Capture the cell that displays the provided text and extract its (x, y) central coordinate. 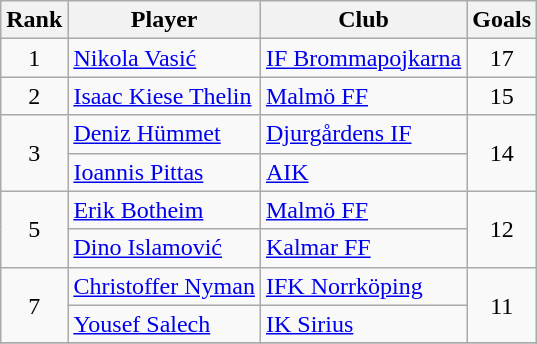
Dino Islamović (164, 248)
15 (502, 96)
Djurgårdens IF (363, 134)
2 (34, 96)
Isaac Kiese Thelin (164, 96)
Kalmar FF (363, 248)
12 (502, 229)
Player (164, 20)
Yousef Salech (164, 324)
Rank (34, 20)
7 (34, 305)
5 (34, 229)
Erik Botheim (164, 210)
Deniz Hümmet (164, 134)
IK Sirius (363, 324)
Goals (502, 20)
14 (502, 153)
Club (363, 20)
Christoffer Nyman (164, 286)
IFK Norrköping (363, 286)
IF Brommapojkarna (363, 58)
17 (502, 58)
AIK (363, 172)
Ioannis Pittas (164, 172)
1 (34, 58)
11 (502, 305)
3 (34, 153)
Nikola Vasić (164, 58)
